Output the (x, y) coordinate of the center of the cell containing the given text.  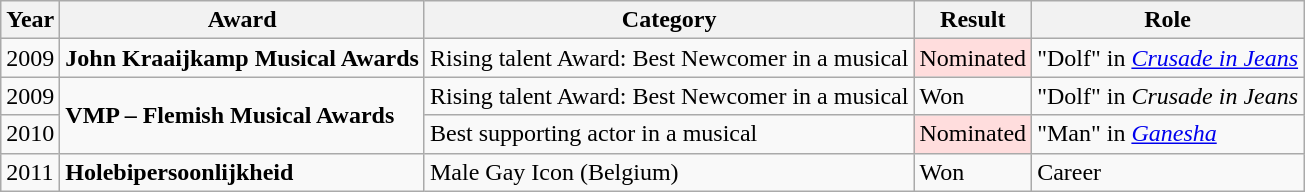
Holebipersoonlijkheid (242, 172)
John Kraaijkamp Musical Awards (242, 58)
VMP – Flemish Musical Awards (242, 115)
Male Gay Icon (Belgium) (668, 172)
Result (973, 20)
2011 (30, 172)
Award (242, 20)
Role (1168, 20)
Career (1168, 172)
Best supporting actor in a musical (668, 134)
2010 (30, 134)
"Man" in Ganesha (1168, 134)
Category (668, 20)
Year (30, 20)
